Detect which cell encompasses the target text, then output its (x, y) center coordinate. 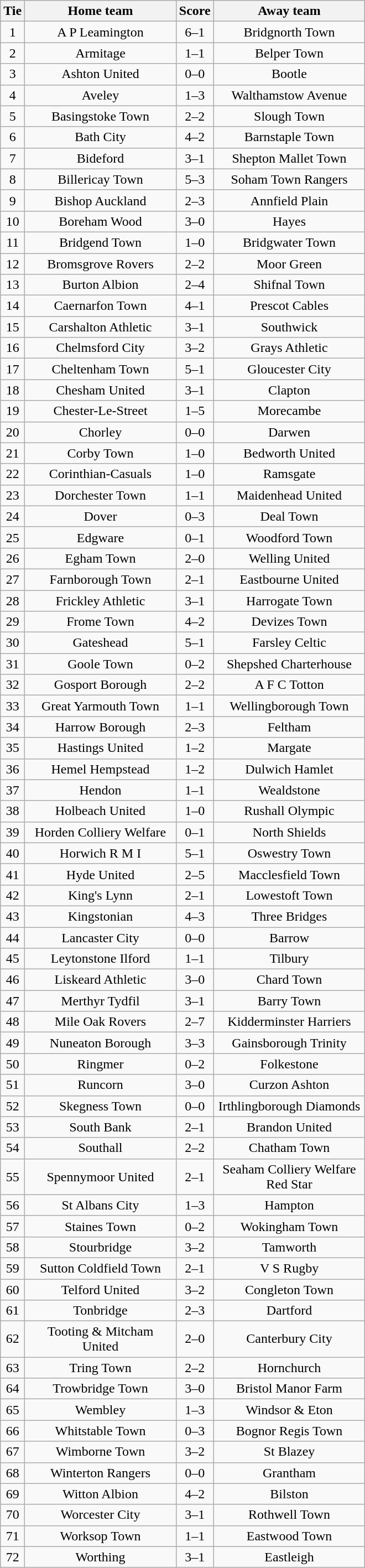
Gloucester City (289, 369)
31 (13, 664)
Score (195, 11)
Home team (101, 11)
V S Rugby (289, 1268)
4 (13, 95)
Feltham (289, 727)
4–3 (195, 916)
St Blazey (289, 1452)
27 (13, 579)
Chelmsford City (101, 348)
45 (13, 959)
Carshalton Athletic (101, 327)
Frome Town (101, 622)
44 (13, 938)
Burton Albion (101, 285)
Kidderminster Harriers (289, 1022)
42 (13, 895)
South Bank (101, 1127)
Basingstoke Town (101, 116)
46 (13, 980)
28 (13, 600)
2–7 (195, 1022)
30 (13, 643)
Goole Town (101, 664)
13 (13, 285)
Three Bridges (289, 916)
35 (13, 748)
Aveley (101, 95)
37 (13, 790)
Barnstaple Town (289, 137)
Worthing (101, 1557)
33 (13, 706)
67 (13, 1452)
Woodford Town (289, 537)
18 (13, 390)
39 (13, 832)
15 (13, 327)
Macclesfield Town (289, 874)
Dartford (289, 1311)
Bootle (289, 74)
20 (13, 432)
Harrow Borough (101, 727)
Wokingham Town (289, 1226)
26 (13, 558)
2–4 (195, 285)
Bridgwater Town (289, 242)
Lowestoft Town (289, 895)
21 (13, 453)
3 (13, 74)
Witton Albion (101, 1494)
Farsley Celtic (289, 643)
Southall (101, 1148)
Rushall Olympic (289, 811)
41 (13, 874)
51 (13, 1085)
Soham Town Rangers (289, 179)
Cheltenham Town (101, 369)
Nuneaton Borough (101, 1043)
Dulwich Hamlet (289, 769)
Chorley (101, 432)
Ashton United (101, 74)
Dorchester Town (101, 495)
Chesham United (101, 390)
12 (13, 264)
Morecambe (289, 411)
King's Lynn (101, 895)
Spennymoor United (101, 1176)
Congleton Town (289, 1290)
11 (13, 242)
Liskeard Athletic (101, 980)
Barrow (289, 938)
Bridgend Town (101, 242)
68 (13, 1473)
Winterton Rangers (101, 1473)
Shepton Mallet Town (289, 158)
Oswestry Town (289, 853)
Irthlingborough Diamonds (289, 1106)
Hemel Hempstead (101, 769)
Canterbury City (289, 1339)
Ramsgate (289, 474)
Tilbury (289, 959)
A P Leamington (101, 32)
Tonbridge (101, 1311)
19 (13, 411)
14 (13, 306)
Tamworth (289, 1247)
Edgware (101, 537)
Horwich R M I (101, 853)
Moor Green (289, 264)
1 (13, 32)
Folkestone (289, 1064)
Gainsborough Trinity (289, 1043)
Armitage (101, 53)
Billericay Town (101, 179)
Southwick (289, 327)
60 (13, 1290)
Skegness Town (101, 1106)
Prescot Cables (289, 306)
Margate (289, 748)
4–1 (195, 306)
34 (13, 727)
Wembley (101, 1410)
Sutton Coldfield Town (101, 1268)
Curzon Ashton (289, 1085)
Darwen (289, 432)
17 (13, 369)
Corby Town (101, 453)
Bilston (289, 1494)
Eastleigh (289, 1557)
2 (13, 53)
58 (13, 1247)
Chatham Town (289, 1148)
38 (13, 811)
Boreham Wood (101, 221)
2–5 (195, 874)
Worcester City (101, 1515)
A F C Totton (289, 685)
57 (13, 1226)
24 (13, 516)
Hendon (101, 790)
66 (13, 1431)
62 (13, 1339)
32 (13, 685)
29 (13, 622)
Lancaster City (101, 938)
Farnborough Town (101, 579)
40 (13, 853)
Staines Town (101, 1226)
Bedworth United (289, 453)
Telford United (101, 1290)
Holbeach United (101, 811)
Kingstonian (101, 916)
Wellingborough Town (289, 706)
72 (13, 1557)
53 (13, 1127)
Bristol Manor Farm (289, 1389)
9 (13, 200)
Grantham (289, 1473)
Grays Athletic (289, 348)
Leytonstone Ilford (101, 959)
Wealdstone (289, 790)
47 (13, 1001)
70 (13, 1515)
Clapton (289, 390)
Mile Oak Rovers (101, 1022)
Away team (289, 11)
71 (13, 1536)
Caernarfon Town (101, 306)
61 (13, 1311)
6 (13, 137)
Gosport Borough (101, 685)
8 (13, 179)
6–1 (195, 32)
48 (13, 1022)
5 (13, 116)
Hyde United (101, 874)
Tie (13, 11)
65 (13, 1410)
Belper Town (289, 53)
Harrogate Town (289, 600)
Egham Town (101, 558)
Dover (101, 516)
Trowbridge Town (101, 1389)
Eastbourne United (289, 579)
Bognor Regis Town (289, 1431)
Bideford (101, 158)
Worksop Town (101, 1536)
Hayes (289, 221)
22 (13, 474)
43 (13, 916)
59 (13, 1268)
Devizes Town (289, 622)
Maidenhead United (289, 495)
Chard Town (289, 980)
Brandon United (289, 1127)
Bishop Auckland (101, 200)
Ringmer (101, 1064)
5–3 (195, 179)
55 (13, 1176)
16 (13, 348)
Hornchurch (289, 1368)
69 (13, 1494)
Bath City (101, 137)
63 (13, 1368)
Chester-Le-Street (101, 411)
23 (13, 495)
Wimborne Town (101, 1452)
Shifnal Town (289, 285)
Welling United (289, 558)
Tooting & Mitcham United (101, 1339)
North Shields (289, 832)
Slough Town (289, 116)
1–5 (195, 411)
Eastwood Town (289, 1536)
Deal Town (289, 516)
Corinthian-Casuals (101, 474)
Frickley Athletic (101, 600)
Horden Colliery Welfare (101, 832)
10 (13, 221)
Whitstable Town (101, 1431)
Bromsgrove Rovers (101, 264)
7 (13, 158)
52 (13, 1106)
Runcorn (101, 1085)
Seaham Colliery Welfare Red Star (289, 1176)
25 (13, 537)
Rothwell Town (289, 1515)
St Albans City (101, 1205)
36 (13, 769)
Tring Town (101, 1368)
Stourbridge (101, 1247)
Great Yarmouth Town (101, 706)
Hampton (289, 1205)
56 (13, 1205)
Annfield Plain (289, 200)
50 (13, 1064)
3–3 (195, 1043)
Shepshed Charterhouse (289, 664)
49 (13, 1043)
Windsor & Eton (289, 1410)
64 (13, 1389)
Gateshead (101, 643)
Walthamstow Avenue (289, 95)
Hastings United (101, 748)
54 (13, 1148)
Barry Town (289, 1001)
Merthyr Tydfil (101, 1001)
Bridgnorth Town (289, 32)
